Extract the [X, Y] coordinate from the center of the cell holding the provided text.  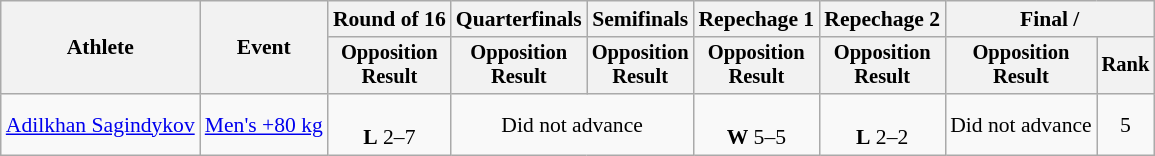
Event [264, 48]
Rank [1126, 66]
5 [1126, 124]
Final / [1050, 19]
Men's +80 kg [264, 124]
Semifinals [640, 19]
Repechage 2 [882, 19]
L 2–2 [882, 124]
W 5–5 [756, 124]
Round of 16 [390, 19]
Adilkhan Sagindykov [100, 124]
Quarterfinals [519, 19]
L 2–7 [390, 124]
Athlete [100, 48]
Repechage 1 [756, 19]
